From the cell containing the given text, extract its center point as [x, y] coordinate. 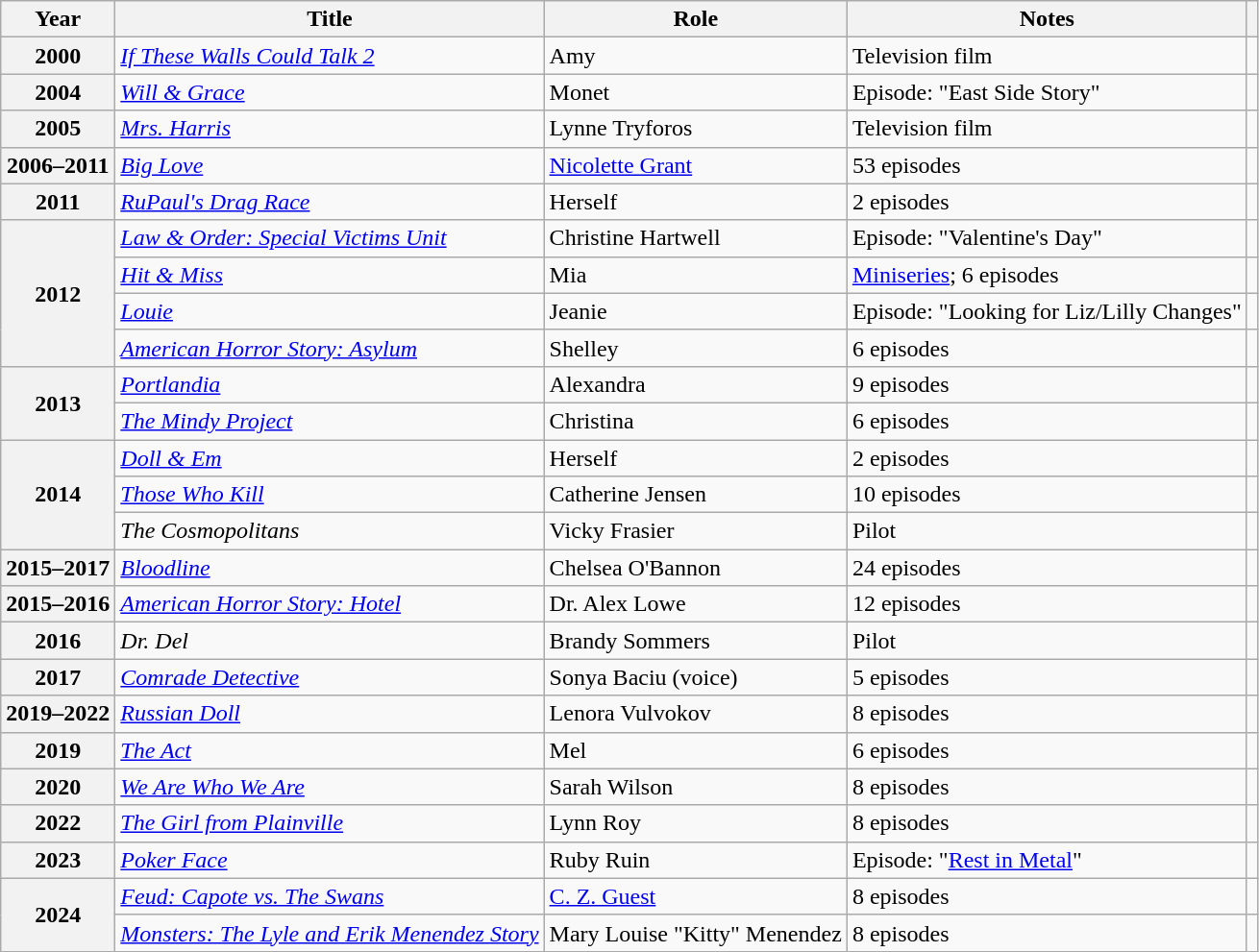
Monet [696, 92]
Law & Order: Special Victims Unit [330, 238]
2011 [58, 202]
Alexandra [696, 384]
Notes [1047, 19]
2016 [58, 641]
2024 [58, 915]
RuPaul's Drag Race [330, 202]
2019–2022 [58, 714]
Lynn Roy [696, 823]
5 episodes [1047, 677]
The Cosmopolitans [330, 531]
We Are Who We Are [330, 787]
Hit & Miss [330, 275]
Jeanie [696, 311]
Lynne Tryforos [696, 129]
2020 [58, 787]
9 episodes [1047, 384]
Dr. Alex Lowe [696, 604]
2012 [58, 293]
American Horror Story: Hotel [330, 604]
American Horror Story: Asylum [330, 348]
Mel [696, 750]
Vicky Frasier [696, 531]
C. Z. Guest [696, 896]
Sonya Baciu (voice) [696, 677]
2023 [58, 860]
Episode: "Valentine's Day" [1047, 238]
Bloodline [330, 568]
Feud: Capote vs. The Swans [330, 896]
2006–2011 [58, 165]
Poker Face [330, 860]
The Mindy Project [330, 421]
2000 [58, 56]
Shelley [696, 348]
Louie [330, 311]
2015–2017 [58, 568]
Year [58, 19]
Monsters: The Lyle and Erik Menendez Story [330, 933]
24 episodes [1047, 568]
Role [696, 19]
If These Walls Could Talk 2 [330, 56]
Mia [696, 275]
Comrade Detective [330, 677]
Portlandia [330, 384]
Doll & Em [330, 458]
53 episodes [1047, 165]
Those Who Kill [330, 495]
Sarah Wilson [696, 787]
Episode: "Rest in Metal" [1047, 860]
Amy [696, 56]
10 episodes [1047, 495]
Lenora Vulvokov [696, 714]
Catherine Jensen [696, 495]
Christina [696, 421]
Mary Louise "Kitty" Menendez [696, 933]
2004 [58, 92]
Miniseries; 6 episodes [1047, 275]
The Girl from Plainville [330, 823]
2013 [58, 403]
2019 [58, 750]
Christine Hartwell [696, 238]
Episode: "East Side Story" [1047, 92]
Ruby Ruin [696, 860]
Big Love [330, 165]
The Act [330, 750]
Will & Grace [330, 92]
2005 [58, 129]
Mrs. Harris [330, 129]
Dr. Del [330, 641]
Russian Doll [330, 714]
Brandy Sommers [696, 641]
Episode: "Looking for Liz/Lilly Changes" [1047, 311]
Title [330, 19]
2015–2016 [58, 604]
12 episodes [1047, 604]
Nicolette Grant [696, 165]
2014 [58, 495]
2017 [58, 677]
2022 [58, 823]
Chelsea O'Bannon [696, 568]
